Scan for the cell matching the given text and deliver its (x, y) coordinate at center. 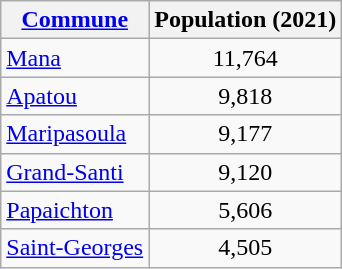
Mana (75, 58)
Maripasoula (75, 134)
Apatou (75, 96)
4,505 (246, 248)
Commune (75, 20)
11,764 (246, 58)
9,177 (246, 134)
Saint-Georges (75, 248)
9,120 (246, 172)
Population (2021) (246, 20)
Grand-Santi (75, 172)
5,606 (246, 210)
Papaichton (75, 210)
9,818 (246, 96)
